Extract the (x, y) coordinate from the center of the cell holding the provided text.  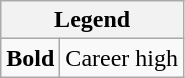
Career high (122, 58)
Bold (30, 58)
Legend (92, 20)
